Find where the given text appears and provide that cell's center as [x, y] coordinate. 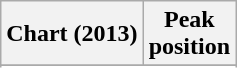
Peakposition [189, 34]
Chart (2013) [72, 34]
